Return the [x, y] coordinate for the center point of the cell that contains the specified text.  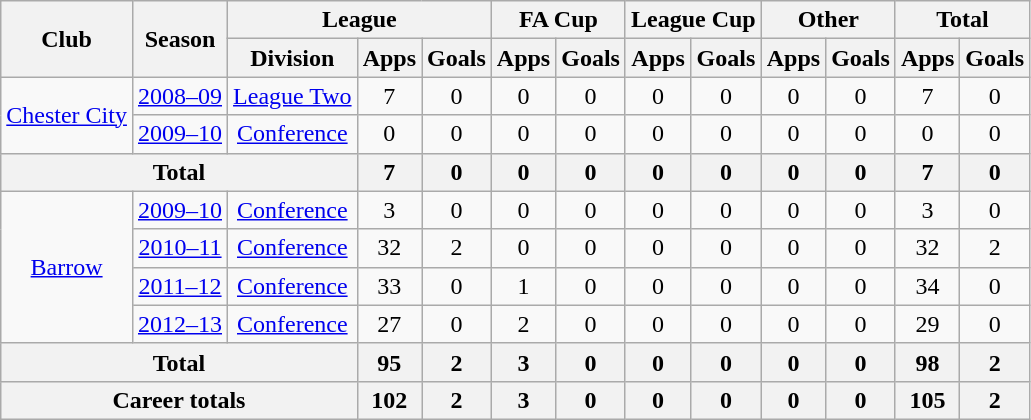
2011–12 [180, 286]
League [360, 20]
29 [927, 324]
98 [927, 362]
27 [389, 324]
League Cup [693, 20]
2010–11 [180, 248]
Season [180, 39]
FA Cup [558, 20]
Other [828, 20]
Division [293, 58]
League Two [293, 96]
95 [389, 362]
Career totals [179, 400]
1 [523, 286]
102 [389, 400]
33 [389, 286]
Chester City [67, 115]
34 [927, 286]
2008–09 [180, 96]
105 [927, 400]
Barrow [67, 267]
Club [67, 39]
2012–13 [180, 324]
